Detect which cell encompasses the target text, then output its (x, y) center coordinate. 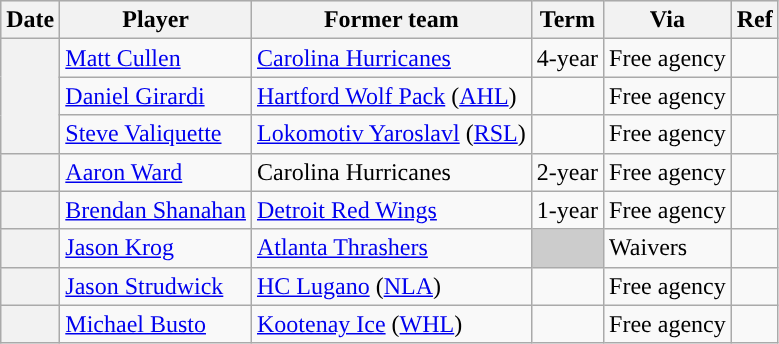
Ref (754, 20)
Kootenay Ice (WHL) (391, 324)
Date (30, 20)
Former team (391, 20)
Jason Krog (156, 248)
Waivers (668, 248)
Detroit Red Wings (391, 210)
Via (668, 20)
Term (567, 20)
Lokomotiv Yaroslavl (RSL) (391, 134)
Hartford Wolf Pack (AHL) (391, 96)
Atlanta Thrashers (391, 248)
Matt Cullen (156, 58)
4-year (567, 58)
Aaron Ward (156, 172)
Jason Strudwick (156, 286)
1-year (567, 210)
Brendan Shanahan (156, 210)
Daniel Girardi (156, 96)
Michael Busto (156, 324)
Player (156, 20)
Steve Valiquette (156, 134)
2-year (567, 172)
HC Lugano (NLA) (391, 286)
